Search for the cell housing the specified text and yield its [X, Y] center coordinate. 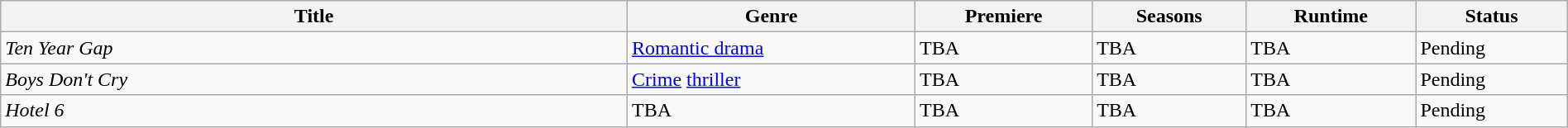
Title [314, 17]
Seasons [1169, 17]
Crime thriller [772, 79]
Boys Don't Cry [314, 79]
Romantic drama [772, 48]
Status [1492, 17]
Runtime [1331, 17]
Genre [772, 17]
Hotel 6 [314, 111]
Ten Year Gap [314, 48]
Premiere [1004, 17]
